Return the (x, y) coordinate for the center point of the cell that contains the specified text.  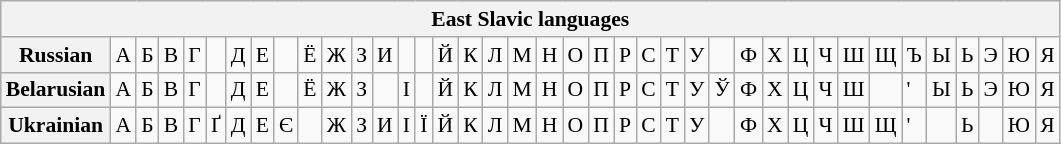
Ґ (216, 126)
Ъ (914, 55)
Ў (722, 90)
Ukrainian (56, 126)
Ї (424, 126)
Є (286, 126)
East Slavic languages (530, 19)
Russian (56, 55)
Belarusian (56, 90)
